Pinpoint the cell where the given text exists, returning its [x, y] midpoint coordinate. 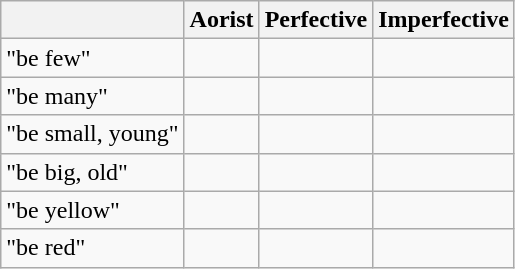
Imperfective [444, 20]
"be small, young" [92, 134]
"be many" [92, 96]
Aorist [222, 20]
Perfective [316, 20]
"be red" [92, 248]
"be big, old" [92, 172]
"be yellow" [92, 210]
"be few" [92, 58]
